Return the [x, y] coordinate for the center point of the cell that contains the specified text.  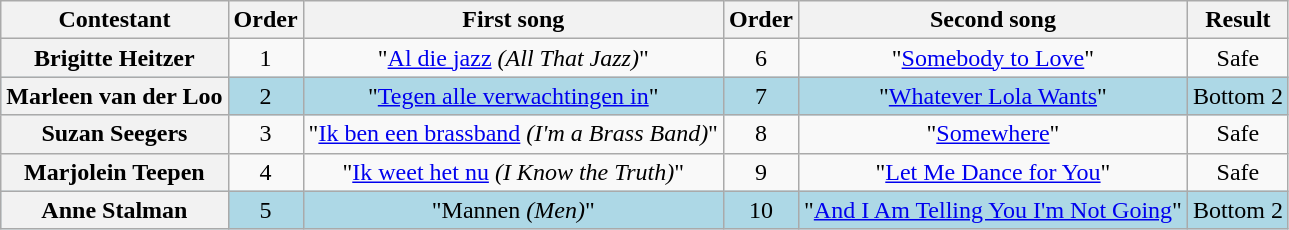
5 [266, 210]
7 [760, 96]
4 [266, 172]
"Whatever Lola Wants" [992, 96]
"Ik ben een brassband (I'm a Brass Band)" [513, 134]
"Al die jazz (All That Jazz)" [513, 58]
Anne Stalman [114, 210]
"And I Am Telling You I'm Not Going" [992, 210]
10 [760, 210]
8 [760, 134]
Second song [992, 20]
6 [760, 58]
Brigitte Heitzer [114, 58]
First song [513, 20]
Result [1238, 20]
"Tegen alle verwachtingen in" [513, 96]
Marleen van der Loo [114, 96]
2 [266, 96]
Suzan Seegers [114, 134]
9 [760, 172]
3 [266, 134]
"Somebody to Love" [992, 58]
"Let Me Dance for You" [992, 172]
Contestant [114, 20]
"Mannen (Men)" [513, 210]
1 [266, 58]
Marjolein Teepen [114, 172]
"Somewhere" [992, 134]
"Ik weet het nu (I Know the Truth)" [513, 172]
